Scan for the cell matching the given text and deliver its (x, y) coordinate at center. 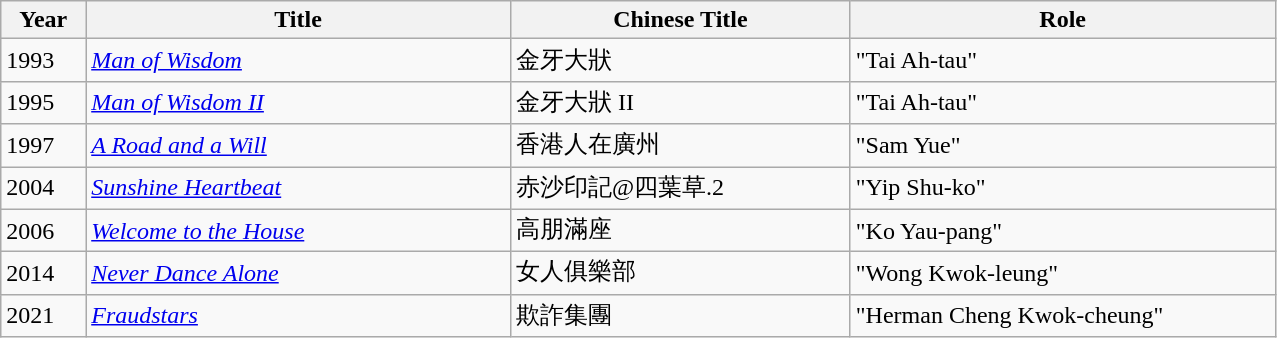
Role (1062, 20)
Welcome to the House (298, 230)
赤沙印記@四葉草.2 (680, 188)
Never Dance Alone (298, 274)
香港人在廣州 (680, 146)
2006 (44, 230)
1995 (44, 102)
1997 (44, 146)
Chinese Title (680, 20)
"Ko Yau-pang" (1062, 230)
Year (44, 20)
欺詐集團 (680, 316)
A Road and a Will (298, 146)
2021 (44, 316)
Title (298, 20)
高朋滿座 (680, 230)
"Herman Cheng Kwok-cheung" (1062, 316)
Man of Wisdom (298, 60)
2014 (44, 274)
Fraudstars (298, 316)
"Yip Shu-ko" (1062, 188)
金牙大狀 II (680, 102)
"Wong Kwok-leung" (1062, 274)
女人俱樂部 (680, 274)
Man of Wisdom II (298, 102)
金牙大狀 (680, 60)
"Sam Yue" (1062, 146)
1993 (44, 60)
2004 (44, 188)
Sunshine Heartbeat (298, 188)
